Extract the [x, y] coordinate from the center of the cell holding the provided text.  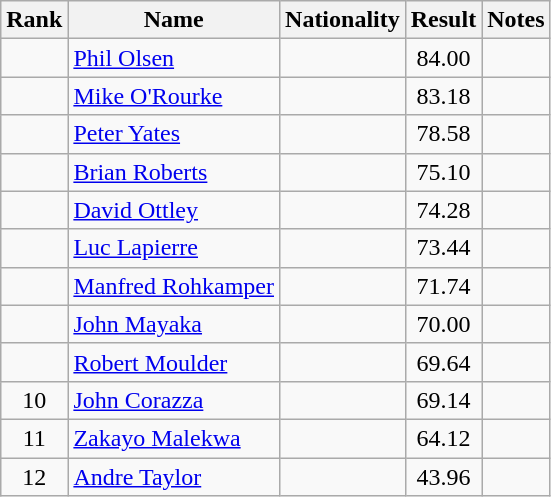
Manfred Rohkamper [174, 286]
75.10 [443, 172]
Andre Taylor [174, 477]
John Mayaka [174, 324]
Peter Yates [174, 134]
12 [34, 477]
Mike O'Rourke [174, 96]
11 [34, 438]
78.58 [443, 134]
David Ottley [174, 210]
73.44 [443, 248]
43.96 [443, 477]
Notes [516, 20]
Rank [34, 20]
Robert Moulder [174, 362]
84.00 [443, 58]
83.18 [443, 96]
John Corazza [174, 400]
Nationality [343, 20]
69.14 [443, 400]
Result [443, 20]
71.74 [443, 286]
Luc Lapierre [174, 248]
Phil Olsen [174, 58]
64.12 [443, 438]
69.64 [443, 362]
Brian Roberts [174, 172]
10 [34, 400]
74.28 [443, 210]
Zakayo Malekwa [174, 438]
Name [174, 20]
70.00 [443, 324]
